Extract the [x, y] coordinate from the center of the cell holding the provided text.  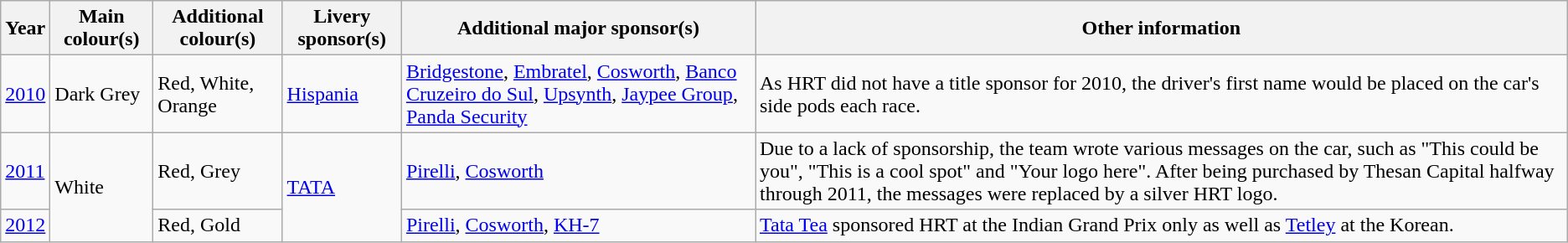
Dark Grey [102, 94]
Additional major sponsor(s) [578, 28]
TATA [342, 187]
Pirelli, Cosworth [578, 171]
Red, Gold [218, 225]
Red, Grey [218, 171]
2012 [25, 225]
White [102, 187]
Pirelli, Cosworth, KH-7 [578, 225]
Livery sponsor(s) [342, 28]
As HRT did not have a title sponsor for 2010, the driver's first name would be placed on the car's side pods each race. [1162, 94]
Main colour(s) [102, 28]
Tata Tea sponsored HRT at the Indian Grand Prix only as well as Tetley at the Korean. [1162, 225]
Year [25, 28]
Additional colour(s) [218, 28]
Red, White, Orange [218, 94]
2010 [25, 94]
Bridgestone, Embratel, Cosworth, Banco Cruzeiro do Sul, Upsynth, Jaypee Group, Panda Security [578, 94]
Other information [1162, 28]
Hispania [342, 94]
2011 [25, 171]
